Pinpoint the cell where the given text exists, returning its [X, Y] midpoint coordinate. 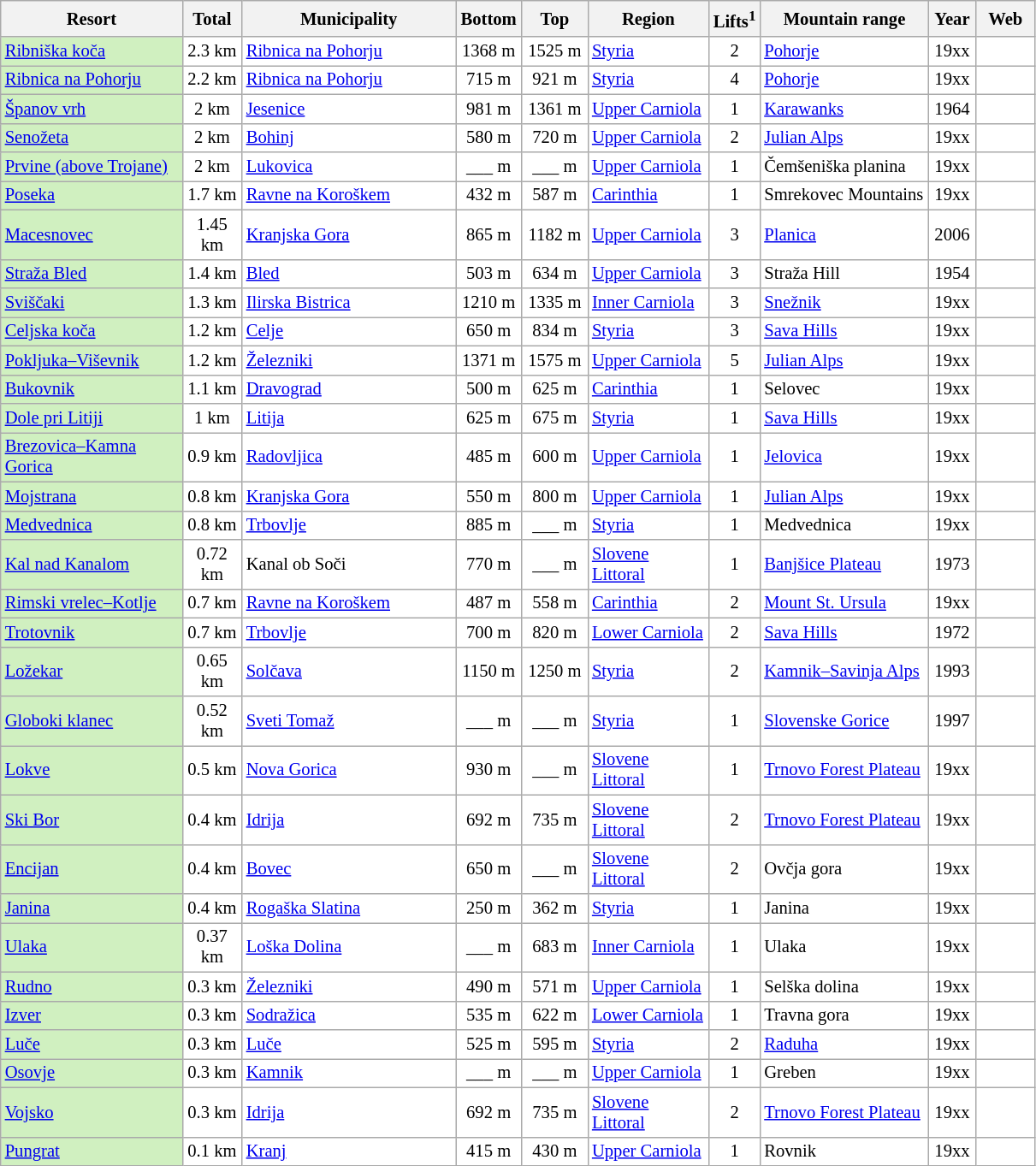
Senožeta [92, 138]
490 m [488, 986]
921 m [554, 80]
2006 [953, 234]
Trotovnik [92, 632]
Mojstrana [92, 496]
Selovec [844, 389]
820 m [554, 632]
Ski Bor [92, 820]
0.37 km [212, 947]
Municipality [349, 18]
1335 m [554, 303]
Sveti Tomaž [349, 721]
Top [554, 18]
1575 m [554, 360]
770 m [488, 565]
Selška dolina [844, 986]
Bohinj [349, 138]
1150 m [488, 672]
1361 m [554, 109]
Rimski vrelec–Kotlje [92, 603]
834 m [554, 331]
Litija [349, 418]
1993 [953, 672]
415 m [488, 1151]
Ložekar [92, 672]
Kamnik [349, 1073]
0.1 km [212, 1151]
595 m [554, 1045]
Prvine (above Trojane) [92, 167]
Lokve [92, 770]
0.9 km [212, 457]
715 m [488, 80]
Brezovica–Kamna Gorica [92, 457]
1964 [953, 109]
Slovenske Gorice [844, 721]
1.45 km [212, 234]
Web [1005, 18]
430 m [554, 1151]
Straža Bled [92, 274]
Loška Dolina [349, 947]
Encijan [92, 869]
Izver [92, 1015]
Pungrat [92, 1151]
1 km [212, 418]
432 m [488, 195]
Resort [92, 18]
1972 [953, 632]
700 m [488, 632]
1.3 km [212, 303]
Kal nad Kanalom [92, 565]
1.7 km [212, 195]
865 m [488, 234]
Celje [349, 331]
Bovec [349, 869]
503 m [488, 274]
930 m [488, 770]
0.52 km [212, 721]
580 m [488, 138]
Bukovnik [92, 389]
1182 m [554, 234]
487 m [488, 603]
Rovnik [844, 1151]
Banjšice Plateau [844, 565]
4 [735, 80]
571 m [554, 986]
1973 [953, 565]
Kanal ob Soči [349, 565]
Rudno [92, 986]
0.65 km [212, 672]
Celjska koča [92, 331]
5 [735, 360]
Španov vrh [92, 109]
Kamnik–Savinja Alps [844, 672]
1525 m [554, 51]
Čemšeniška planina [844, 167]
2.3 km [212, 51]
558 m [554, 603]
485 m [488, 457]
1997 [953, 721]
Vojsko [92, 1112]
2.2 km [212, 80]
Snežnik [844, 303]
634 m [554, 274]
Smrekovec Mountains [844, 195]
Kranj [349, 1151]
600 m [554, 457]
Dole pri Litiji [92, 418]
1.4 km [212, 274]
Jesenice [349, 109]
Planica [844, 234]
622 m [554, 1015]
500 m [488, 389]
Bottom [488, 18]
0.72 km [212, 565]
250 m [488, 909]
Sviščaki [92, 303]
Bled [349, 274]
362 m [554, 909]
1250 m [554, 672]
683 m [554, 947]
550 m [488, 496]
Poseka [92, 195]
Ribniška koča [92, 51]
Macesnovec [92, 234]
Jelovica [844, 457]
Lifts1 [735, 18]
Ovčja gora [844, 869]
Total [212, 18]
Nova Gorica [349, 770]
525 m [488, 1045]
Raduha [844, 1045]
Lukovica [349, 167]
Globoki klanec [92, 721]
Region [648, 18]
Osovje [92, 1073]
535 m [488, 1015]
981 m [488, 109]
675 m [554, 418]
Mountain range [844, 18]
Year [953, 18]
Mount St. Ursula [844, 603]
1371 m [488, 360]
1210 m [488, 303]
Karawanks [844, 109]
Dravograd [349, 389]
1368 m [488, 51]
1954 [953, 274]
587 m [554, 195]
Ilirska Bistrica [349, 303]
Greben [844, 1073]
Solčava [349, 672]
Travna gora [844, 1015]
Pokljuka–Viševnik [92, 360]
Radovljica [349, 457]
0.5 km [212, 770]
Straža Hill [844, 274]
720 m [554, 138]
1.1 km [212, 389]
Rogaška Slatina [349, 909]
Sodražica [349, 1015]
885 m [488, 525]
800 m [554, 496]
